Capture the cell that displays the provided text and extract its (x, y) central coordinate. 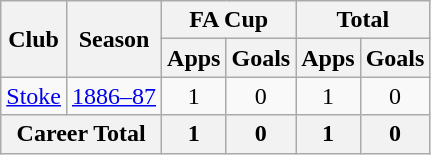
Season (114, 39)
Career Total (82, 134)
Stoke (34, 96)
Club (34, 39)
Total (363, 20)
FA Cup (229, 20)
1886–87 (114, 96)
